Provide the [X, Y] coordinate of the cell's center where the given text is located.  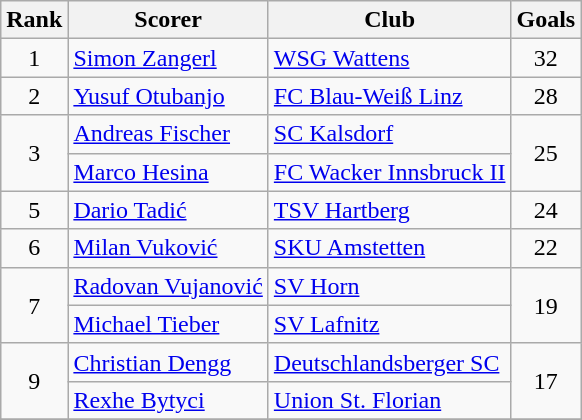
Rexhe Bytyci [168, 400]
7 [34, 305]
2 [34, 96]
Rank [34, 20]
25 [546, 153]
WSG Wattens [390, 58]
Union St. Florian [390, 400]
9 [34, 381]
Radovan Vujanović [168, 286]
Milan Vuković [168, 248]
22 [546, 248]
Yusuf Otubanjo [168, 96]
Simon Zangerl [168, 58]
3 [34, 153]
Marco Hesina [168, 172]
5 [34, 210]
Dario Tadić [168, 210]
Christian Dengg [168, 362]
17 [546, 381]
SC Kalsdorf [390, 134]
FC Blau-Weiß Linz [390, 96]
Michael Tieber [168, 324]
Deutschlandsberger SC [390, 362]
SKU Amstetten [390, 248]
SV Lafnitz [390, 324]
6 [34, 248]
SV Horn [390, 286]
28 [546, 96]
24 [546, 210]
19 [546, 305]
FC Wacker Innsbruck II [390, 172]
Club [390, 20]
Goals [546, 20]
1 [34, 58]
Andreas Fischer [168, 134]
TSV Hartberg [390, 210]
Scorer [168, 20]
32 [546, 58]
